From the cell containing the given text, extract its center point as (X, Y) coordinate. 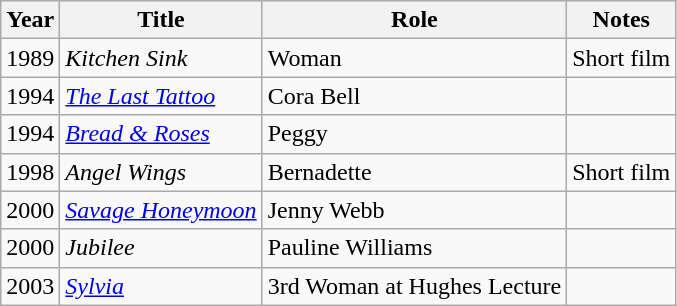
Cora Bell (414, 96)
3rd Woman at Hughes Lecture (414, 286)
Jubilee (161, 248)
Jenny Webb (414, 210)
1989 (30, 58)
Role (414, 20)
Savage Honeymoon (161, 210)
Year (30, 20)
Sylvia (161, 286)
Bernadette (414, 172)
Angel Wings (161, 172)
Kitchen Sink (161, 58)
Notes (622, 20)
Title (161, 20)
Peggy (414, 134)
Pauline Williams (414, 248)
The Last Tattoo (161, 96)
2003 (30, 286)
1998 (30, 172)
Bread & Roses (161, 134)
Woman (414, 58)
